Identify which cell holds the provided text, then report its (x, y) central coordinate. 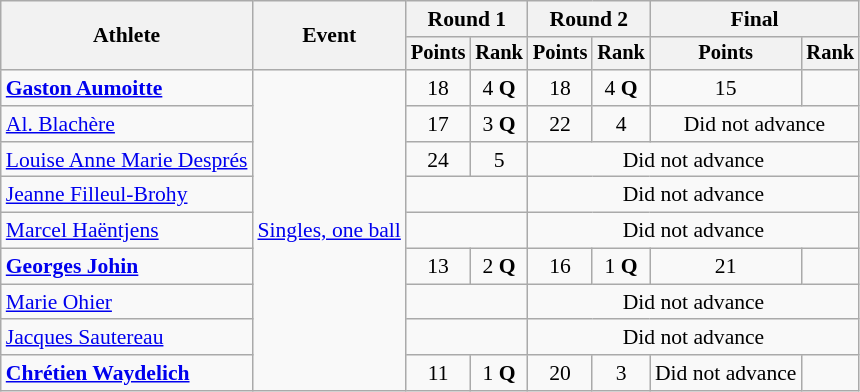
17 (438, 124)
3 (621, 373)
21 (726, 267)
20 (560, 373)
Final (754, 19)
3 Q (499, 124)
16 (560, 267)
13 (438, 267)
Louise Anne Marie Després (127, 160)
24 (438, 160)
Round 1 (467, 19)
Chrétien Waydelich (127, 373)
11 (438, 373)
Singles, one ball (328, 230)
Marcel Haëntjens (127, 231)
Marie Ohier (127, 302)
22 (560, 124)
Al. Blachère (127, 124)
Athlete (127, 36)
5 (499, 160)
Jacques Sautereau (127, 338)
15 (726, 88)
2 Q (499, 267)
Event (328, 36)
Georges Johin (127, 267)
Gaston Aumoitte (127, 88)
Round 2 (589, 19)
Jeanne Filleul-Brohy (127, 195)
4 (621, 124)
